Provide the [x, y] coordinate of the cell's center where the given text is located.  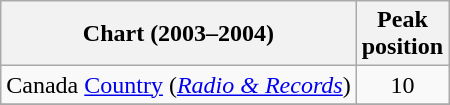
Chart (2003–2004) [178, 34]
Peakposition [402, 34]
10 [402, 85]
Canada Country (Radio & Records) [178, 85]
